Detect which cell encompasses the target text, then output its [X, Y] center coordinate. 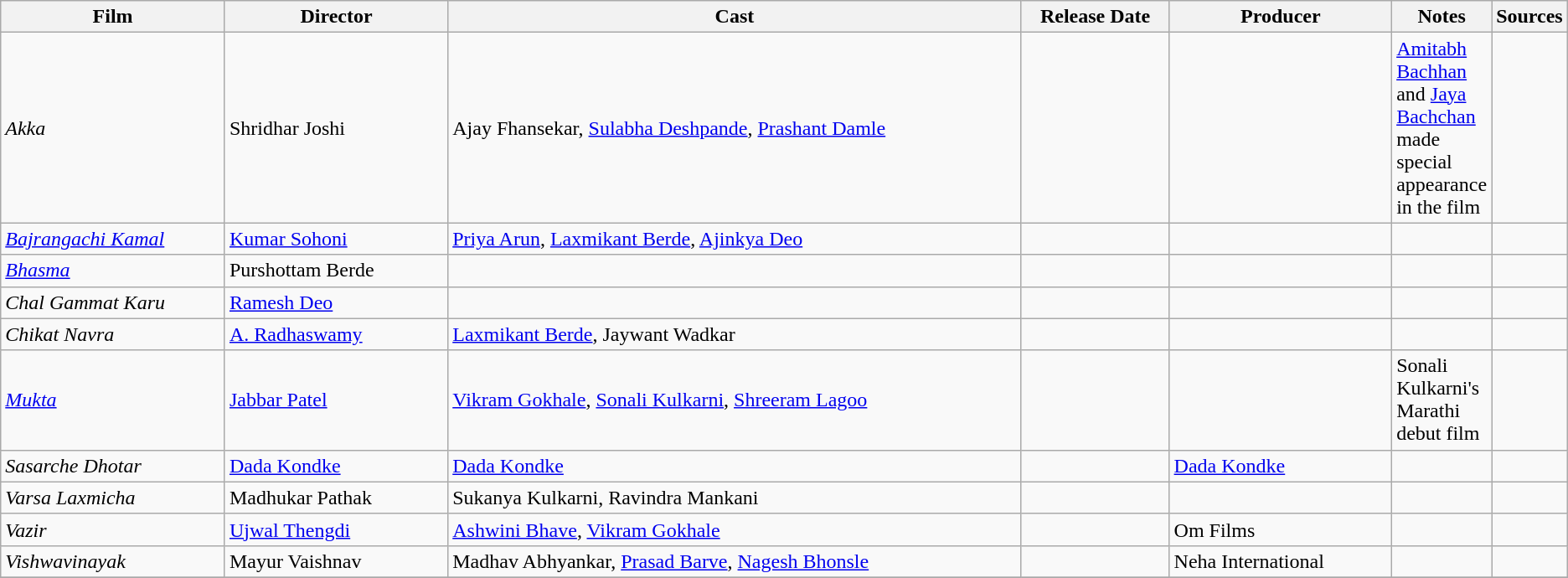
Ramesh Deo [336, 302]
Sonali Kulkarni's Marathi debut film [1442, 400]
Ajay Fhansekar, Sulabha Deshpande, Prashant Damle [735, 127]
Ashwini Bhave, Vikram Gokhale [735, 529]
Chal Gammat Karu [113, 302]
Madhukar Pathak [336, 498]
Mayur Vaishnav [336, 561]
Sukanya Kulkarni, Ravindra Mankani [735, 498]
Director [336, 17]
Release Date [1096, 17]
Mukta [113, 400]
Varsa Laxmicha [113, 498]
Vazir [113, 529]
Notes [1442, 17]
Priya Arun, Laxmikant Berde, Ajinkya Deo [735, 239]
Producer [1281, 17]
Laxmikant Berde, Jaywant Wadkar [735, 334]
Film [113, 17]
Amitabh Bachhan and Jaya Bachchan made special appearance in the film [1442, 127]
Shridhar Joshi [336, 127]
Cast [735, 17]
Jabbar Patel [336, 400]
Sources [1529, 17]
Bhasma [113, 271]
Neha International [1281, 561]
Purshottam Berde [336, 271]
Akka [113, 127]
Kumar Sohoni [336, 239]
Om Films [1281, 529]
Madhav Abhyankar, Prasad Barve, Nagesh Bhonsle [735, 561]
A. Radhaswamy [336, 334]
Vikram Gokhale, Sonali Kulkarni, Shreeram Lagoo [735, 400]
Vishwavinayak [113, 561]
Ujwal Thengdi [336, 529]
Chikat Navra [113, 334]
Bajrangachi Kamal [113, 239]
Sasarche Dhotar [113, 466]
